Output the [X, Y] coordinate of the center of the cell containing the given text.  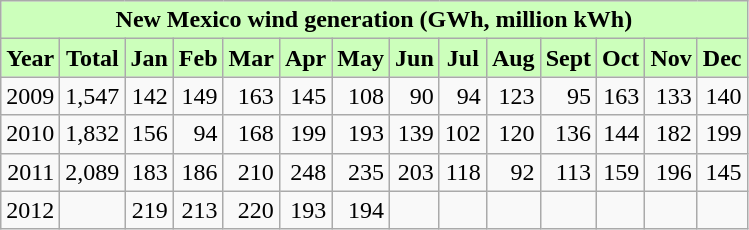
144 [621, 134]
219 [149, 210]
235 [361, 172]
210 [251, 172]
95 [568, 96]
142 [149, 96]
120 [513, 134]
159 [621, 172]
Jun [415, 58]
113 [568, 172]
136 [568, 134]
Nov [671, 58]
183 [149, 172]
Jan [149, 58]
Aug [513, 58]
90 [415, 96]
220 [251, 210]
182 [671, 134]
Dec [722, 58]
New Mexico wind generation (GWh, million kWh) [374, 20]
May [361, 58]
1,832 [92, 134]
Year [30, 58]
156 [149, 134]
92 [513, 172]
2,089 [92, 172]
139 [415, 134]
2009 [30, 96]
2012 [30, 210]
123 [513, 96]
186 [198, 172]
Feb [198, 58]
140 [722, 96]
2011 [30, 172]
118 [462, 172]
149 [198, 96]
203 [415, 172]
168 [251, 134]
102 [462, 134]
133 [671, 96]
194 [361, 210]
213 [198, 210]
Total [92, 58]
108 [361, 96]
2010 [30, 134]
Apr [305, 58]
Sept [568, 58]
248 [305, 172]
196 [671, 172]
1,547 [92, 96]
Jul [462, 58]
Oct [621, 58]
Mar [251, 58]
